Return the (X, Y) coordinate for the center point of the cell that contains the specified text.  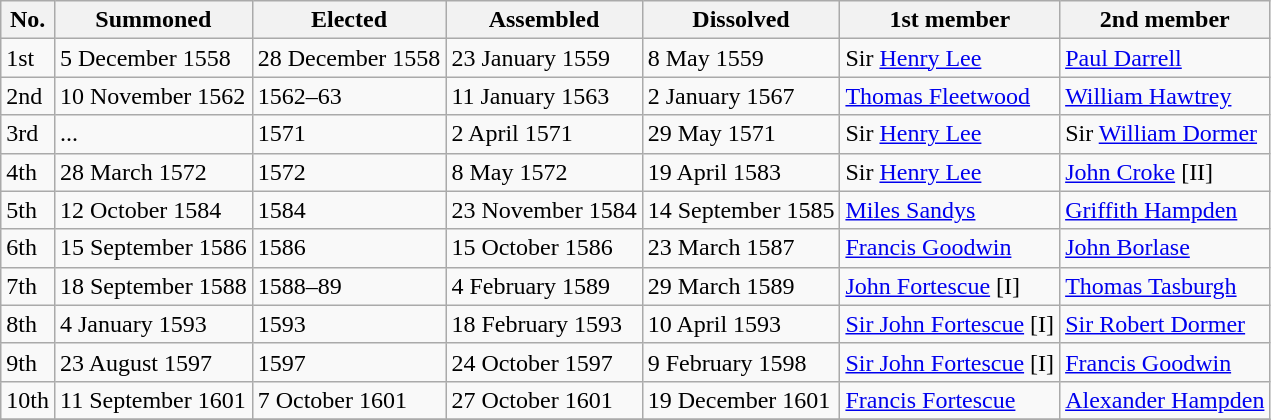
28 December 1558 (349, 58)
23 August 1597 (153, 362)
Thomas Tasburgh (1165, 286)
4 January 1593 (153, 324)
11 January 1563 (544, 96)
Assembled (544, 20)
10 November 1562 (153, 96)
23 January 1559 (544, 58)
John Fortescue [I] (950, 286)
1571 (349, 134)
1593 (349, 324)
1572 (349, 172)
5th (28, 210)
23 March 1587 (741, 248)
No. (28, 20)
9 February 1598 (741, 362)
Dissolved (741, 20)
... (153, 134)
27 October 1601 (544, 400)
14 September 1585 (741, 210)
7th (28, 286)
8 May 1572 (544, 172)
Francis Fortescue (950, 400)
John Borlase (1165, 248)
19 December 1601 (741, 400)
Paul Darrell (1165, 58)
19 April 1583 (741, 172)
2nd (28, 96)
18 September 1588 (153, 286)
15 September 1586 (153, 248)
1588–89 (349, 286)
1597 (349, 362)
3rd (28, 134)
12 October 1584 (153, 210)
9th (28, 362)
Griffith Hampden (1165, 210)
Alexander Hampden (1165, 400)
Summoned (153, 20)
1586 (349, 248)
1562–63 (349, 96)
24 October 1597 (544, 362)
John Croke [II] (1165, 172)
11 September 1601 (153, 400)
Thomas Fleetwood (950, 96)
15 October 1586 (544, 248)
8 May 1559 (741, 58)
4 February 1589 (544, 286)
8th (28, 324)
29 March 1589 (741, 286)
5 December 1558 (153, 58)
Sir Robert Dormer (1165, 324)
Elected (349, 20)
2 January 1567 (741, 96)
Miles Sandys (950, 210)
6th (28, 248)
18 February 1593 (544, 324)
4th (28, 172)
1st (28, 58)
William Hawtrey (1165, 96)
29 May 1571 (741, 134)
28 March 1572 (153, 172)
10 April 1593 (741, 324)
1st member (950, 20)
23 November 1584 (544, 210)
2nd member (1165, 20)
2 April 1571 (544, 134)
Sir William Dormer (1165, 134)
1584 (349, 210)
10th (28, 400)
7 October 1601 (349, 400)
